Return the (x, y) coordinate for the center point of the cell that contains the specified text.  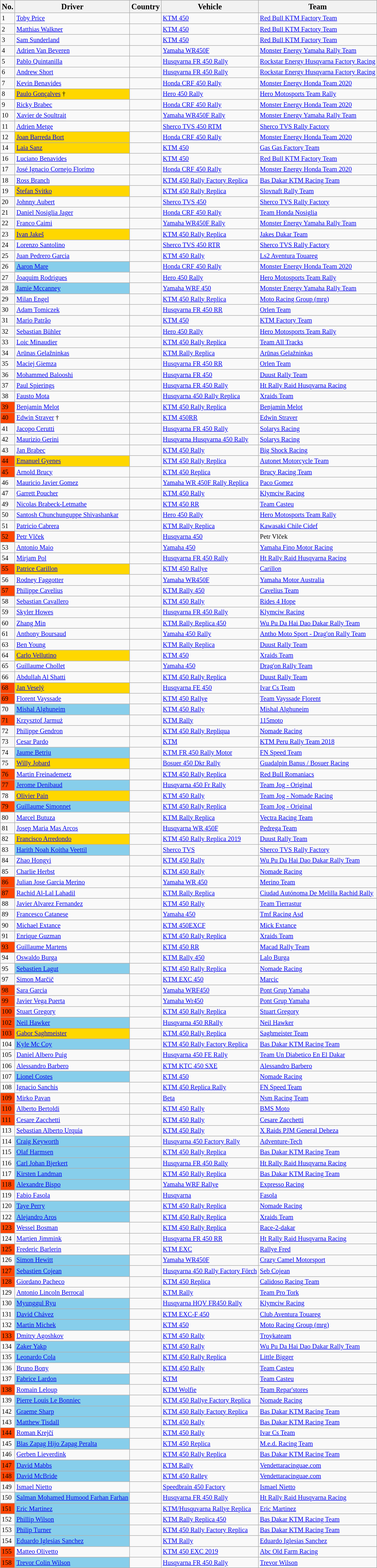
146 (8, 1454)
Brucy Racing Team (317, 472)
97 (8, 979)
Jaume Betriu (72, 753)
Beta (210, 1098)
Jakes Dakar Team (317, 234)
Drag'on Rally Team (317, 666)
31 (8, 321)
Myunggul Ryu (72, 1303)
127 (8, 1271)
52 (8, 537)
150 (8, 1498)
Patrice Carillon (72, 569)
107 (8, 1076)
54 (8, 558)
Team Honda Nosiglia (317, 213)
Garrett Poucher (72, 493)
43 (8, 450)
BMS Moto (317, 1109)
Sebastian Alberto Urquia (72, 1131)
M.e.d. Racing Team (317, 1444)
142 (8, 1411)
Jacopo Cerutti (72, 429)
Matthias Walkner (72, 29)
Edwin Straver (317, 418)
Harith Noah Koitha Veettil (72, 850)
136 (8, 1368)
6 (8, 72)
Javier Alvarez Fernandez (72, 904)
Husqvarna 450 Rally Replica (210, 396)
70 (8, 709)
Rallye Fred (317, 1249)
Driver (72, 6)
Yamaha WRF Rallye (210, 1185)
Sherco TVS 450 RTR (210, 245)
18 (8, 180)
Emanuel Gyenes (72, 461)
Jerome Denibaud (72, 785)
4 (8, 51)
7 (8, 83)
Arnold Brucy (72, 472)
Toby Price (72, 18)
Rodney Faggotter (72, 580)
David Mabbs (72, 1465)
Team (317, 6)
Guadalpin Banus / Bosuer Racing (317, 763)
Maurizio Gerini (72, 440)
Mick Extance (317, 925)
Bruno Bony (72, 1368)
Loic Minaudier (72, 342)
149 (8, 1487)
Kirsten Landman (72, 1174)
Mauricio Javier Gomez (72, 483)
Salman Mohamed Humood Farhan Farhan (72, 1498)
137 (8, 1379)
Adventure-Tech (317, 1141)
Ben Young (72, 645)
68 (8, 688)
Phillip Wilson (72, 1519)
Martin Freinademetz (72, 774)
Lionel Costes (72, 1076)
Yamaha WR 450 (210, 882)
Lorenzo Santolino (72, 245)
KTM EXC (210, 1249)
Blas Zapag Hijo Zapag Peralta (72, 1444)
Yamaha WR 450F Rally Replica (210, 483)
42 (8, 440)
Husqvarna FE 450 (210, 688)
Vectra Racing Team (317, 818)
65 (8, 666)
134 (8, 1347)
3 (8, 40)
Sebastian Bühler (72, 331)
Fasola (317, 1195)
103 (8, 1033)
Abdullah Al Shatti (72, 677)
Xavier de Soultrait (72, 116)
Fabrice Lardon (72, 1379)
58 (8, 601)
Olivier Pain (72, 796)
Mohammed Balooshi (72, 375)
132 (8, 1325)
Jan Veselý (72, 688)
Craig Keyworth (72, 1141)
Tmf Racing Asd (317, 914)
Josep Maria Mas Arcos (72, 828)
Yamaha 450 Rally (210, 634)
Jamie Mccanney (72, 288)
28 (8, 288)
93 (8, 947)
Guillaume Chollet (72, 666)
38 (8, 396)
Joan Barreda Bort (72, 137)
53 (8, 547)
8 (8, 94)
Paul Spierings (72, 385)
KTM 450 EXC 2019 (210, 1552)
57 (8, 591)
KTM Wolfie (210, 1390)
99 (8, 1001)
11 (8, 126)
81 (8, 828)
50 (8, 515)
Anthony Boursaud (72, 634)
154 (8, 1541)
5 (8, 62)
30 (8, 310)
151 (8, 1509)
Marcel Butuza (72, 818)
25 (8, 256)
78 (8, 796)
Pablo Quintanilla (72, 62)
Martin Michek (72, 1325)
Simon Hewitt (72, 1260)
Daniel Nosiglia Jager (72, 213)
Carlo Vellutino (72, 655)
Nicolas Brabeck-Letmathe (72, 504)
Speedbrain 450 Factory (210, 1487)
David Chávez (72, 1314)
Merino Team (317, 882)
152 (8, 1519)
Philip Turner (72, 1530)
Fausto Mota (72, 396)
KTM EXC 450 (210, 979)
KTM 450 Replica Rally (210, 1087)
Roman Krejčí (72, 1433)
19 (8, 191)
83 (8, 850)
109 (8, 1098)
Franco Caimi (72, 223)
Seb Cojean (317, 1271)
Adam Tomiczek (72, 310)
111 (8, 1120)
74 (8, 753)
Sebastian Cavallero (72, 601)
Francesco Catanese (72, 914)
120 (8, 1206)
94 (8, 958)
Pierre Louis Le Bonniec (72, 1401)
Philippe Gendron (72, 731)
KTM 450 Rally Replica 2019 (210, 839)
61 (8, 634)
Giordano Pacheco (72, 1282)
Michael Extance (72, 925)
KTM 450 Rallye Factory Replica (210, 1401)
117 (8, 1174)
128 (8, 1282)
Olaf Harmsen (72, 1152)
KTM Factory Team (317, 321)
Kawasaki Chile Cidef (317, 526)
Alberto Bertoldi (72, 1109)
158 (8, 1563)
Maciej Giemza (72, 364)
Patricio Cabrera (72, 526)
102 (8, 1023)
105 (8, 1055)
Ross Branch (72, 180)
Taye Perry (72, 1206)
KTM 450 Rally Repliqua (210, 731)
Mario Patrão (72, 321)
Husqvarna 450 FE Rally (210, 1055)
KTM 450EXCF (210, 925)
116 (8, 1163)
66 (8, 677)
KTM Peru Rally Team 2018 (317, 742)
Husqvarna 450 (210, 537)
Daniel Albero Puig (72, 1055)
X Raids PJM General Deheza (317, 1131)
Carl Johan Bjerkert (72, 1163)
Yamaha Fino Motor Racing (317, 547)
Carillon (317, 569)
Francisco Arredondo (72, 839)
Adrien Metge (72, 126)
No. (8, 6)
Saghmeister Team (317, 1033)
133 (8, 1336)
82 (8, 839)
Expresso Racing (317, 1185)
148 (8, 1476)
Skyler Howes (72, 612)
Charlie Herbst (72, 871)
22 (8, 223)
9 (8, 105)
Little Bigger (317, 1357)
123 (8, 1228)
Fabio Fasola (72, 1195)
14 (8, 148)
Sara Garcia (72, 990)
Frederic Barlerin (72, 1249)
45 (8, 472)
139 (8, 1401)
Husqvarna 450 Factory Rally (210, 1141)
Aaron Mare (72, 267)
1 (8, 18)
91 (8, 936)
80 (8, 818)
Husqvarna (210, 1195)
88 (8, 904)
KTM FR 450 Rally Motor (210, 753)
60 (8, 623)
Kyle Mc Coy (72, 1044)
130 (8, 1303)
79 (8, 807)
Oswaldo Burga (72, 958)
24 (8, 245)
Red Bull Romaniacs (317, 774)
17 (8, 169)
Cavelius Team (317, 591)
KTM KTC 450 SXE (210, 1066)
Nsm Racing Team (317, 1098)
37 (8, 385)
Sebastien Lagut (72, 969)
20 (8, 202)
41 (8, 429)
Team Pro Tork (317, 1292)
76 (8, 774)
Willy Jobard (72, 763)
Husqvarna Husqvarna 450 Rally (210, 440)
Sherco TVS (210, 850)
Johnny Aubert (72, 202)
Paco Gomez (317, 483)
72 (8, 731)
Trevor Wilson (317, 1563)
Club Aventura Touareg (317, 1314)
119 (8, 1195)
34 (8, 353)
Joaquim Rodrigues (72, 278)
131 (8, 1314)
35 (8, 364)
Antonio Maio (72, 547)
73 (8, 742)
Zaker Yakp (72, 1347)
87 (8, 893)
84 (8, 861)
Team Tierrastur (317, 904)
Yamaha Wr450 (210, 1001)
Husqvarna 450 RRally (210, 1023)
12 (8, 137)
129 (8, 1292)
16 (8, 159)
153 (8, 1530)
144 (8, 1433)
Mirjam Pol (72, 558)
44 (8, 461)
85 (8, 871)
135 (8, 1357)
Santosh Chunchunguppe Shivashankar (72, 515)
Big Shock Racing (317, 450)
Antho Moto Sport - Drag'on Rally Team (317, 634)
Husqvarna WR 450F (210, 828)
Husqvarna 450 Rally Factory Förch (210, 1271)
Marcic (317, 979)
Wessel Bosman (72, 1228)
36 (8, 375)
Ls2 Aventura Touareg (317, 256)
Milan Engel (72, 299)
Simon Marčič (72, 979)
Sherco TVS 450 RTM (210, 126)
Mirko Pavan (72, 1098)
David McBride (72, 1476)
Zhao Hongyi (72, 861)
Alejandro Aros (72, 1217)
Štefan Svitko (72, 191)
Team Un Diabetico En El Dakar (317, 1055)
71 (8, 720)
69 (8, 698)
Matthew Tisdall (72, 1422)
Jan Brabec (72, 450)
Husqvarna FR 450 (210, 375)
Florent Vayssade (72, 698)
100 (8, 1012)
Rachid Al-Lal Lahadil (72, 893)
Javier Vega Puerta (72, 1001)
Yamaha Motor Australia (317, 580)
106 (8, 1066)
Vehicle (210, 6)
27 (8, 278)
Gas Gas Factory Team (317, 148)
55 (8, 569)
Guillaume Simonnet (72, 807)
2 (8, 29)
Team Repar'stores (317, 1390)
108 (8, 1087)
Macad Rally Team (317, 947)
29 (8, 299)
Cesar Pardo (72, 742)
Gerben Lieverdink (72, 1454)
125 (8, 1249)
Alexandre Bispo (72, 1185)
Dmitry Agoshkov (72, 1336)
26 (8, 267)
Martien Jimmink (72, 1238)
Paulo Gonçalves † (72, 94)
Guillaume Martens (72, 947)
113 (8, 1131)
Country (146, 6)
Abc Old Farm Racing (317, 1552)
Calidoso Racing Team (317, 1282)
Husqvarna HQV FR450 Rally (210, 1303)
Juan Pedrero Garcia (72, 256)
33 (8, 342)
Team All Tracks (317, 342)
Matteo Olivetto (72, 1552)
Krzysztof Jarmuż (72, 720)
Team Vayssade Florent (317, 698)
Leonardo Cola (72, 1357)
110 (8, 1109)
Antonio Lincoln Berrocal (72, 1292)
Sebastien Cojean (72, 1271)
José Ignacio Cornejo Florimo (72, 169)
Julian Jose Garcia Merino (72, 882)
KTM 450 Ralley (210, 1476)
145 (8, 1444)
77 (8, 785)
59 (8, 612)
122 (8, 1217)
21 (8, 213)
Kevin Benavides (72, 83)
Luciano Benavides (72, 159)
23 (8, 234)
98 (8, 990)
118 (8, 1185)
Zhang Min (72, 623)
Slovnaft Rally Team (317, 191)
Sherco TVS 450 (210, 202)
Rides 4 Hope (317, 601)
114 (8, 1141)
Autonet Motorcycle Team (317, 461)
Andrew Short (72, 72)
49 (8, 504)
Enrique Guzman (72, 936)
64 (8, 655)
Yamaha WRF450 (210, 990)
Troykateam (317, 1336)
Husqvarna 450 Fr Rally (210, 785)
KTM/Husquvarna Rallye Replica (210, 1509)
Trevor Colin Wilson (72, 1563)
147 (8, 1465)
75 (8, 763)
Ignacio Sanchis (72, 1087)
124 (8, 1238)
Philippe Cavelius (72, 591)
Gabor Saghmeister (72, 1033)
90 (8, 925)
104 (8, 1044)
Romain Leloup (72, 1390)
51 (8, 526)
89 (8, 914)
Team Jog - Nomade Racing (317, 796)
115 (8, 1152)
Crazy Camel Motorsport (317, 1260)
Bosuer 450 Dkr Rally (210, 763)
KTM 450RR (210, 418)
Ivan Jakeš (72, 234)
39 (8, 407)
46 (8, 483)
Laia Sanz (72, 148)
126 (8, 1260)
32 (8, 331)
40 (8, 418)
56 (8, 580)
63 (8, 645)
Edwin Straver † (72, 418)
Ciudad Autónoma De Melilla Rachid Rally (317, 893)
155 (8, 1552)
Graeme Sharp (72, 1411)
Race-2-dakar (317, 1228)
115moto (317, 720)
Pedrega Team (317, 828)
138 (8, 1390)
Yamaha WRF 450 (210, 288)
Ricky Brabec (72, 105)
Lalo Burga (317, 958)
95 (8, 969)
47 (8, 493)
143 (8, 1422)
86 (8, 882)
KTM EXC-F 450 (210, 1314)
10 (8, 116)
Sam Sunderland (72, 40)
Adrien Van Beveren (72, 51)
